Capture the cell that displays the provided text and extract its [x, y] central coordinate. 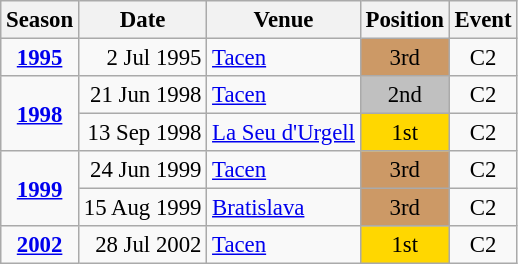
13 Sep 1998 [142, 133]
1995 [40, 58]
Venue [284, 20]
Season [40, 20]
Position [404, 20]
2nd [404, 95]
1999 [40, 188]
1998 [40, 114]
15 Aug 1999 [142, 208]
24 Jun 1999 [142, 170]
2 Jul 1995 [142, 58]
28 Jul 2002 [142, 245]
Date [142, 20]
Bratislava [284, 208]
La Seu d'Urgell [284, 133]
21 Jun 1998 [142, 95]
Event [483, 20]
2002 [40, 245]
